For the text-containing cell, return its midpoint in [x, y] coordinate format. 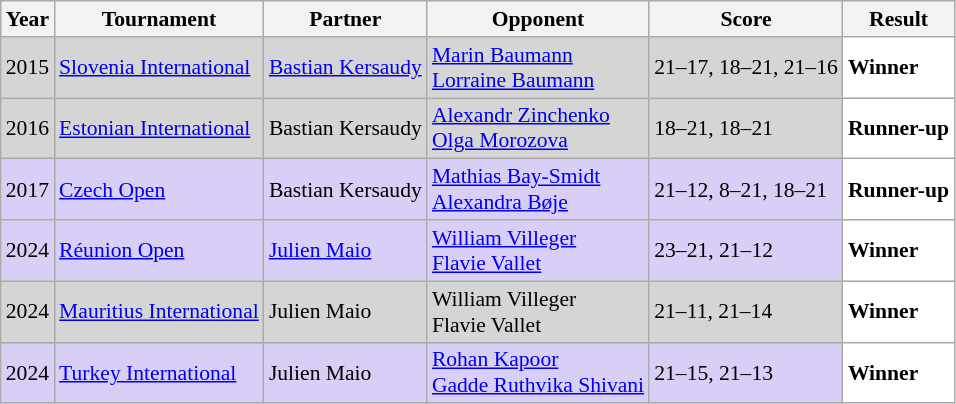
2015 [28, 68]
Réunion Open [159, 250]
2017 [28, 190]
Mathias Bay-Smidt Alexandra Bøje [538, 190]
Year [28, 19]
Opponent [538, 19]
Marin Baumann Lorraine Baumann [538, 68]
Turkey International [159, 372]
2016 [28, 128]
Slovenia International [159, 68]
Mauritius International [159, 312]
Tournament [159, 19]
Estonian International [159, 128]
21–17, 18–21, 21–16 [746, 68]
Alexandr Zinchenko Olga Morozova [538, 128]
23–21, 21–12 [746, 250]
Czech Open [159, 190]
Score [746, 19]
Partner [346, 19]
Result [898, 19]
21–12, 8–21, 18–21 [746, 190]
21–11, 21–14 [746, 312]
18–21, 18–21 [746, 128]
21–15, 21–13 [746, 372]
Rohan Kapoor Gadde Ruthvika Shivani [538, 372]
